Provide the (X, Y) coordinate of the cell's center where the given text is located.  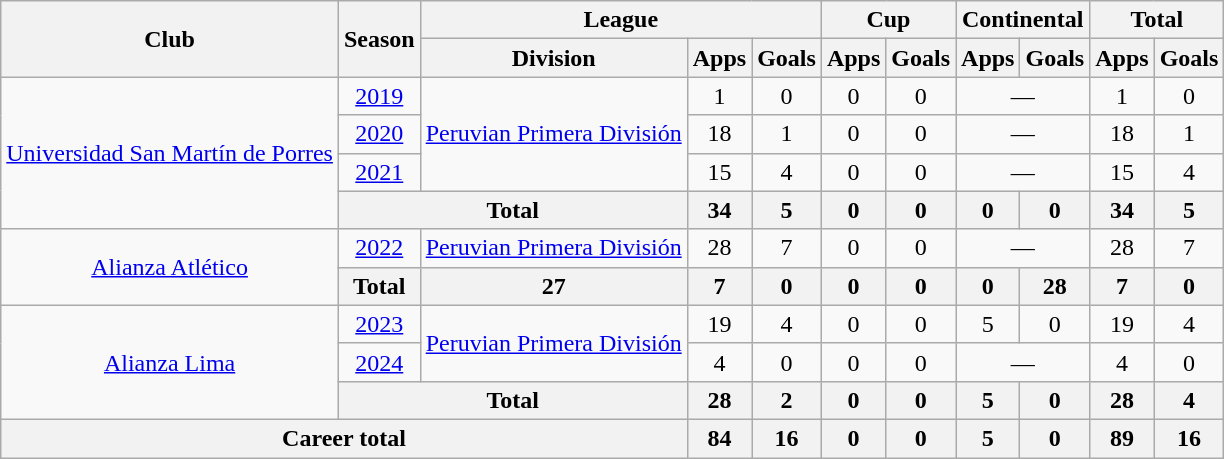
Division (554, 58)
Alianza Atlético (170, 267)
2023 (379, 324)
Alianza Lima (170, 362)
2020 (379, 134)
2022 (379, 248)
Cup (888, 20)
27 (554, 286)
Continental (1023, 20)
2024 (379, 362)
2019 (379, 96)
Universidad San Martín de Porres (170, 153)
2 (787, 400)
Season (379, 39)
2021 (379, 172)
Club (170, 39)
84 (719, 438)
League (620, 20)
Career total (344, 438)
89 (1122, 438)
